Pinpoint the cell where the given text exists, returning its (x, y) midpoint coordinate. 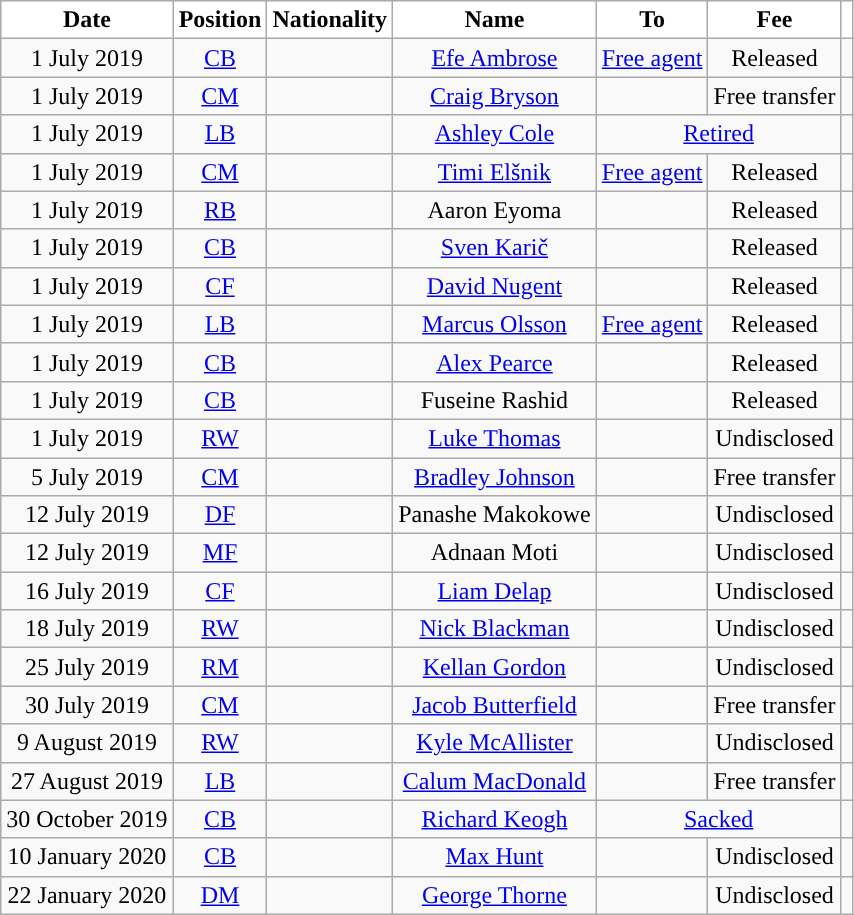
Sven Karič (495, 248)
George Thorne (495, 895)
Panashe Makokowe (495, 515)
Fee (774, 20)
10 January 2020 (87, 857)
To (652, 20)
Liam Delap (495, 591)
25 July 2019 (87, 667)
RM (220, 667)
DM (220, 895)
Nationality (330, 20)
Ashley Cole (495, 134)
Adnaan Moti (495, 553)
Retired (718, 134)
Calum MacDonald (495, 781)
Fuseine Rashid (495, 400)
Name (495, 20)
30 July 2019 (87, 705)
David Nugent (495, 286)
Max Hunt (495, 857)
Alex Pearce (495, 362)
DF (220, 515)
Date (87, 20)
Sacked (718, 819)
Luke Thomas (495, 438)
Aaron Eyoma (495, 210)
30 October 2019 (87, 819)
Jacob Butterfield (495, 705)
22 January 2020 (87, 895)
Richard Keogh (495, 819)
Marcus Olsson (495, 324)
27 August 2019 (87, 781)
Kyle McAllister (495, 743)
9 August 2019 (87, 743)
16 July 2019 (87, 591)
Timi Elšnik (495, 172)
Position (220, 20)
Nick Blackman (495, 629)
RB (220, 210)
Kellan Gordon (495, 667)
Efe Ambrose (495, 58)
Bradley Johnson (495, 477)
Craig Bryson (495, 96)
MF (220, 553)
5 July 2019 (87, 477)
18 July 2019 (87, 629)
